Identify which cell holds the provided text, then report its [x, y] central coordinate. 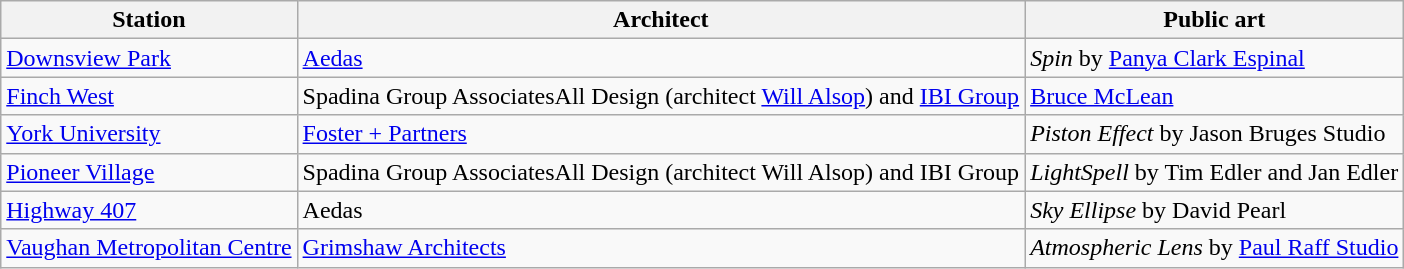
Vaughan Metropolitan Centre [149, 248]
LightSpell by Tim Edler and Jan Edler [1214, 172]
Architect [661, 20]
Station [149, 20]
Atmospheric Lens by Paul Raff Studio [1214, 248]
Downsview Park [149, 58]
Foster + Partners [661, 134]
York University [149, 134]
Public art [1214, 20]
Highway 407 [149, 210]
Bruce McLean [1214, 96]
Finch West [149, 96]
Grimshaw Architects [661, 248]
Sky Ellipse by David Pearl [1214, 210]
Spin by Panya Clark Espinal [1214, 58]
Pioneer Village [149, 172]
Piston Effect by Jason Bruges Studio [1214, 134]
